From the cell containing the given text, extract its center point as (x, y) coordinate. 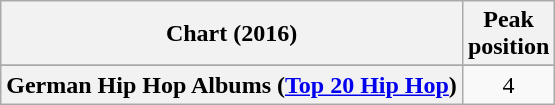
Chart (2016) (232, 34)
Peakposition (508, 34)
4 (508, 85)
German Hip Hop Albums (Top 20 Hip Hop) (232, 85)
